Return the [x, y] coordinate for the center point of the cell that contains the specified text.  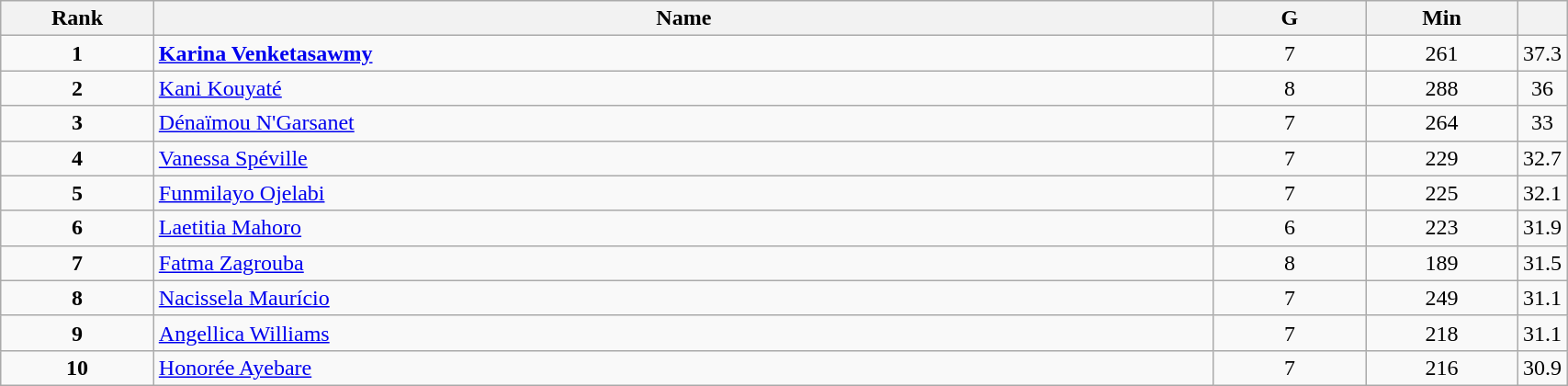
223 [1441, 228]
5 [77, 193]
261 [1441, 53]
Honorée Ayebare [683, 368]
31.9 [1543, 228]
36 [1543, 88]
10 [77, 368]
G [1290, 18]
33 [1543, 123]
216 [1441, 368]
31.5 [1543, 263]
32.7 [1543, 158]
288 [1441, 88]
1 [77, 53]
Name [683, 18]
225 [1441, 193]
Angellica Williams [683, 333]
Funmilayo Ojelabi [683, 193]
229 [1441, 158]
3 [77, 123]
249 [1441, 298]
37.3 [1543, 53]
Nacissela Maurício [683, 298]
Rank [77, 18]
Fatma Zagrouba [683, 263]
9 [77, 333]
189 [1441, 263]
2 [77, 88]
264 [1441, 123]
218 [1441, 333]
4 [77, 158]
Vanessa Spéville [683, 158]
32.1 [1543, 193]
Min [1441, 18]
Laetitia Mahoro [683, 228]
Karina Venketasawmy [683, 53]
30.9 [1543, 368]
Kani Kouyaté [683, 88]
Dénaïmou N'Garsanet [683, 123]
